Provide the (X, Y) coordinate of the cell's center where the given text is located.  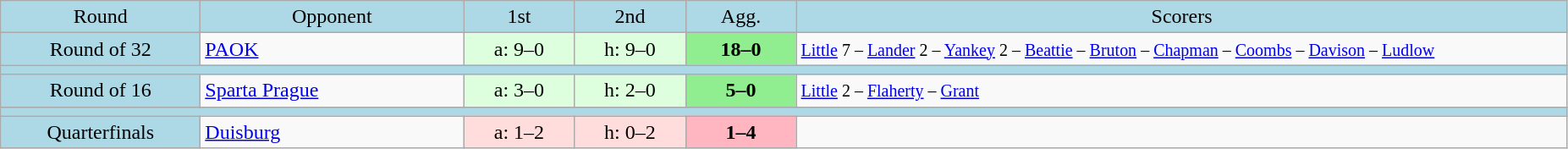
Round of 16 (101, 91)
Agg. (741, 17)
1–4 (741, 132)
a: 9–0 (520, 49)
Little 7 – Lander 2 – Yankey 2 – Beattie – Bruton – Chapman – Coombs – Davison – Ludlow (1181, 49)
Scorers (1181, 17)
a: 1–2 (520, 132)
2nd (630, 17)
Duisburg (332, 132)
18–0 (741, 49)
h: 2–0 (630, 91)
h: 0–2 (630, 132)
Round (101, 17)
Quarterfinals (101, 132)
1st (520, 17)
Little 2 – Flaherty – Grant (1181, 91)
Opponent (332, 17)
PAOK (332, 49)
Sparta Prague (332, 91)
Round of 32 (101, 49)
a: 3–0 (520, 91)
h: 9–0 (630, 49)
5–0 (741, 91)
